Locate the cell with the specified text and output its [x, y] center coordinate. 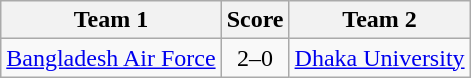
Team 1 [111, 20]
2–0 [255, 58]
Bangladesh Air Force [111, 58]
Dhaka University [380, 58]
Score [255, 20]
Team 2 [380, 20]
